Locate the cell with the specified text and output its [X, Y] center coordinate. 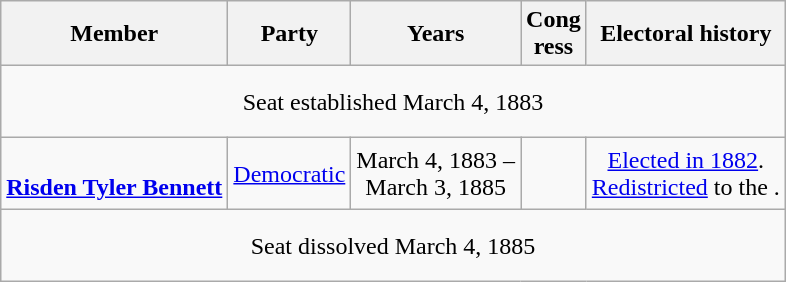
Seat established March 4, 1883 [394, 102]
Democratic [290, 174]
Member [114, 34]
Electoral history [686, 34]
Elected in 1882.Redistricted to the . [686, 174]
Seat dissolved March 4, 1885 [394, 246]
March 4, 1883 –March 3, 1885 [436, 174]
Years [436, 34]
Congress [554, 34]
Party [290, 34]
Risden Tyler Bennett [114, 174]
